Extract the (x, y) coordinate from the center of the cell holding the provided text.  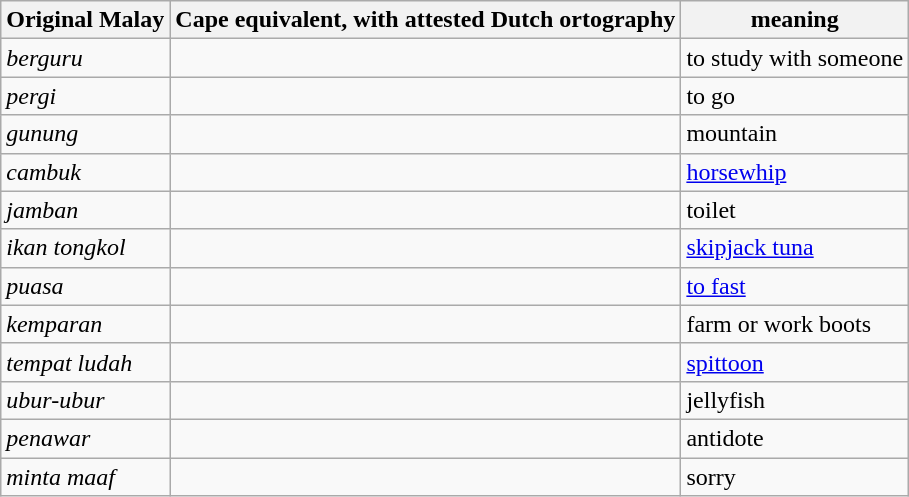
meaning (795, 20)
kemparan (86, 324)
penawar (86, 438)
farm or work boots (795, 324)
ikan tongkol (86, 248)
to study with someone (795, 58)
to fast (795, 286)
sorry (795, 477)
antidote (795, 438)
toilet (795, 210)
tempat ludah (86, 362)
jellyfish (795, 400)
mountain (795, 134)
berguru (86, 58)
spittoon (795, 362)
Original Malay (86, 20)
cambuk (86, 172)
Cape equivalent, with attested Dutch ortography (426, 20)
skipjack tuna (795, 248)
ubur-ubur (86, 400)
minta maaf (86, 477)
pergi (86, 96)
gunung (86, 134)
puasa (86, 286)
horsewhip (795, 172)
jamban (86, 210)
to go (795, 96)
